Return [x, y] of the center of cell containing provided text 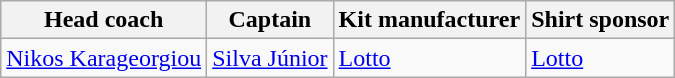
Head coach [104, 20]
Kit manufacturer [430, 20]
Captain [270, 20]
Nikos Karageorgiou [104, 58]
Shirt sponsor [600, 20]
Silva Júnior [270, 58]
